Scan for the cell matching the given text and deliver its (X, Y) coordinate at center. 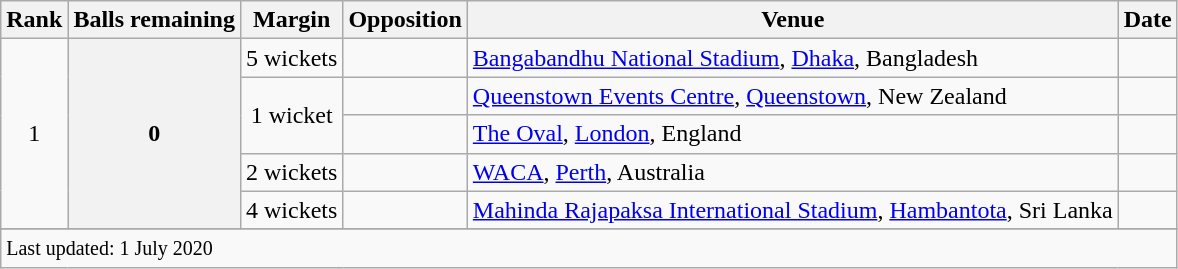
Queenstown Events Centre, Queenstown, New Zealand (792, 96)
1 (34, 134)
5 wickets (291, 58)
Last updated: 1 July 2020 (590, 248)
Venue (792, 20)
0 (154, 134)
2 wickets (291, 172)
The Oval, London, England (792, 134)
Balls remaining (154, 20)
4 wickets (291, 210)
WACA, Perth, Australia (792, 172)
Rank (34, 20)
Mahinda Rajapaksa International Stadium, Hambantota, Sri Lanka (792, 210)
Opposition (405, 20)
Margin (291, 20)
Date (1148, 20)
Bangabandhu National Stadium, Dhaka, Bangladesh (792, 58)
1 wicket (291, 115)
